Locate the cell with the specified text and output its [x, y] center coordinate. 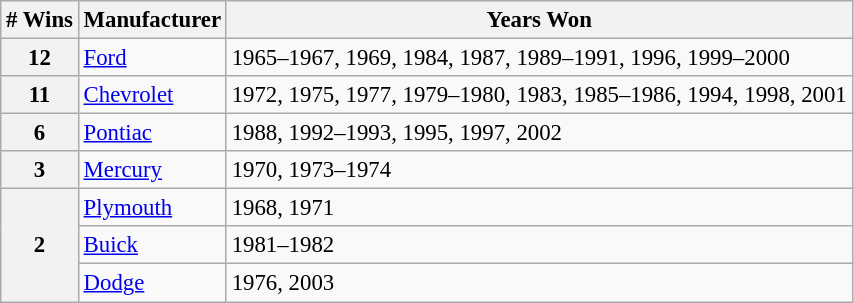
Chevrolet [152, 95]
1976, 2003 [539, 283]
3 [40, 170]
Dodge [152, 283]
Years Won [539, 20]
1988, 1992–1993, 1995, 1997, 2002 [539, 133]
Manufacturer [152, 20]
1972, 1975, 1977, 1979–1980, 1983, 1985–1986, 1994, 1998, 2001 [539, 95]
Ford [152, 58]
1981–1982 [539, 245]
6 [40, 133]
# Wins [40, 20]
1968, 1971 [539, 208]
Plymouth [152, 208]
Mercury [152, 170]
12 [40, 58]
Pontiac [152, 133]
Buick [152, 245]
1965–1967, 1969, 1984, 1987, 1989–1991, 1996, 1999–2000 [539, 58]
2 [40, 246]
11 [40, 95]
1970, 1973–1974 [539, 170]
